Pinpoint the cell where the given text exists, returning its (x, y) midpoint coordinate. 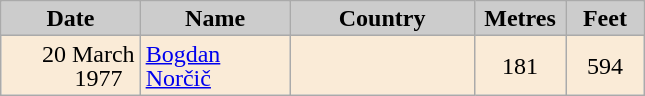
Country (382, 18)
20 March 1977 (70, 66)
181 (520, 66)
Bogdan Norčič (215, 66)
Feet (605, 18)
594 (605, 66)
Date (70, 18)
Metres (520, 18)
Name (215, 18)
